Return the (x, y) coordinate for the center point of the cell that contains the specified text.  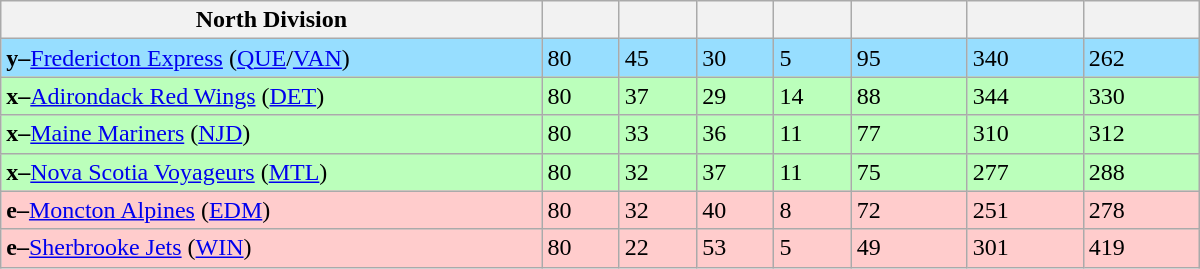
x–Adirondack Red Wings (DET) (272, 96)
22 (658, 248)
262 (1141, 58)
75 (909, 172)
330 (1141, 96)
29 (736, 96)
45 (658, 58)
14 (812, 96)
e–Moncton Alpines (EDM) (272, 210)
95 (909, 58)
49 (909, 248)
77 (909, 134)
x–Maine Mariners (NJD) (272, 134)
310 (1025, 134)
419 (1141, 248)
88 (909, 96)
8 (812, 210)
30 (736, 58)
y–Fredericton Express (QUE/VAN) (272, 58)
North Division (272, 20)
344 (1025, 96)
53 (736, 248)
33 (658, 134)
x–Nova Scotia Voyageurs (MTL) (272, 172)
251 (1025, 210)
312 (1141, 134)
278 (1141, 210)
36 (736, 134)
72 (909, 210)
340 (1025, 58)
301 (1025, 248)
e–Sherbrooke Jets (WIN) (272, 248)
288 (1141, 172)
277 (1025, 172)
40 (736, 210)
